Find where the given text appears and provide that cell's center as (x, y) coordinate. 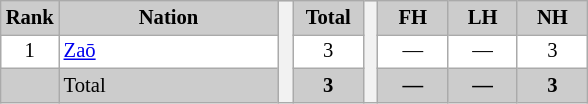
Rank (30, 17)
Zaō (169, 51)
FH (413, 17)
LH (483, 17)
1 (30, 51)
Nation (169, 17)
NH (552, 17)
